Identify which cell holds the provided text, then report its [X, Y] central coordinate. 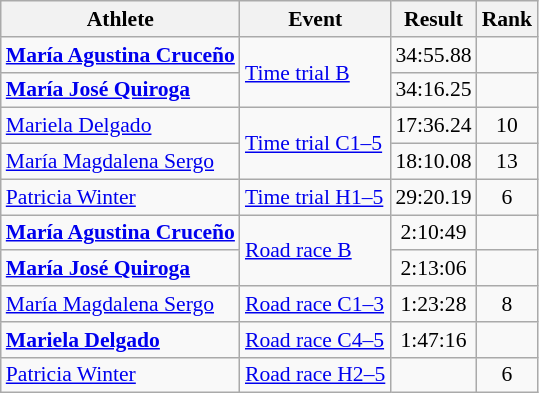
10 [508, 126]
34:55.88 [433, 55]
29:20.19 [433, 197]
Event [315, 19]
2:10:49 [433, 233]
2:13:06 [433, 269]
Time trial C1–5 [315, 144]
1:47:16 [433, 340]
Road race B [315, 250]
18:10.08 [433, 162]
1:23:28 [433, 304]
Time trial H1–5 [315, 197]
13 [508, 162]
Rank [508, 19]
Road race C1–3 [315, 304]
Road race H2–5 [315, 375]
Road race C4–5 [315, 340]
34:16.25 [433, 90]
Time trial B [315, 72]
17:36.24 [433, 126]
Athlete [120, 19]
8 [508, 304]
Result [433, 19]
